Detect which cell encompasses the target text, then output its (X, Y) center coordinate. 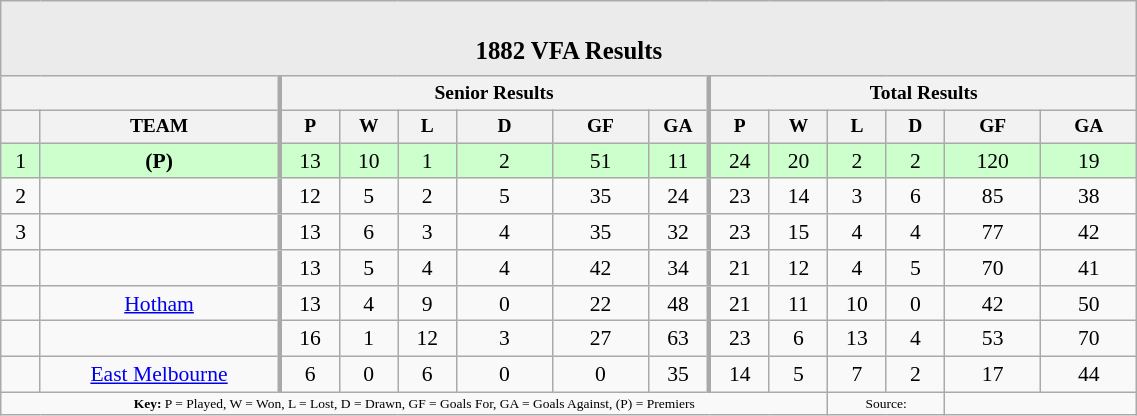
17 (993, 375)
East Melbourne (160, 375)
27 (600, 339)
48 (678, 304)
50 (1089, 304)
51 (600, 161)
38 (1089, 197)
7 (857, 375)
20 (798, 161)
Source: (886, 403)
15 (798, 232)
22 (600, 304)
Total Results (923, 94)
63 (678, 339)
120 (993, 161)
9 (427, 304)
85 (993, 197)
TEAM (160, 126)
44 (1089, 375)
32 (678, 232)
34 (678, 268)
Key: P = Played, W = Won, L = Lost, D = Drawn, GF = Goals For, GA = Goals Against, (P) = Premiers (414, 403)
16 (309, 339)
Senior Results (494, 94)
Hotham (160, 304)
41 (1089, 268)
19 (1089, 161)
(P) (160, 161)
77 (993, 232)
53 (993, 339)
